Search for the cell housing the specified text and yield its (x, y) center coordinate. 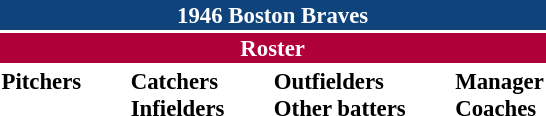
Roster (272, 48)
1946 Boston Braves (272, 15)
